Extract the (x, y) coordinate from the center of the cell holding the provided text.  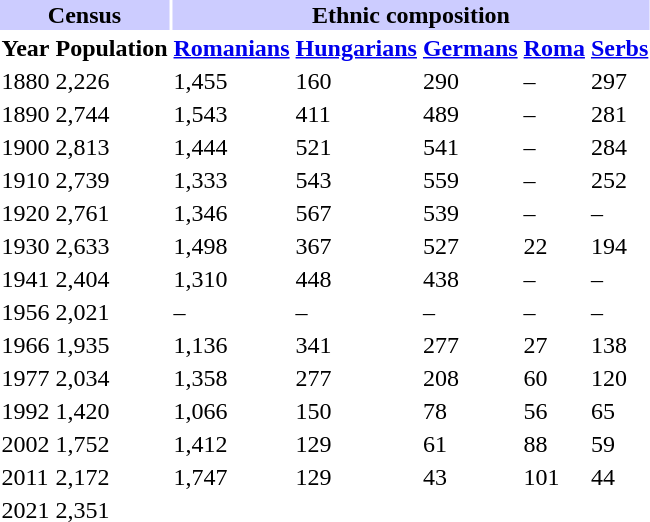
1992 (26, 411)
Census (84, 15)
1930 (26, 246)
1,412 (232, 444)
Germans (470, 48)
2,226 (112, 81)
281 (619, 114)
290 (470, 81)
160 (356, 81)
559 (470, 180)
448 (356, 279)
1,455 (232, 81)
61 (470, 444)
194 (619, 246)
1,066 (232, 411)
44 (619, 477)
567 (356, 213)
341 (356, 345)
1,752 (112, 444)
2002 (26, 444)
2,172 (112, 477)
65 (619, 411)
150 (356, 411)
60 (554, 378)
208 (470, 378)
2,744 (112, 114)
1,444 (232, 147)
411 (356, 114)
88 (554, 444)
1,420 (112, 411)
1920 (26, 213)
539 (470, 213)
Romanians (232, 48)
27 (554, 345)
284 (619, 147)
367 (356, 246)
Ethnic composition (411, 15)
59 (619, 444)
1,136 (232, 345)
1,346 (232, 213)
1900 (26, 147)
1,310 (232, 279)
1,543 (232, 114)
297 (619, 81)
2,404 (112, 279)
78 (470, 411)
1890 (26, 114)
Serbs (619, 48)
2011 (26, 477)
2,761 (112, 213)
541 (470, 147)
438 (470, 279)
Year (26, 48)
1977 (26, 378)
Hungarians (356, 48)
Roma (554, 48)
138 (619, 345)
543 (356, 180)
2,633 (112, 246)
1,747 (232, 477)
1956 (26, 312)
1941 (26, 279)
527 (470, 246)
489 (470, 114)
2,034 (112, 378)
1,358 (232, 378)
43 (470, 477)
252 (619, 180)
2,739 (112, 180)
1910 (26, 180)
101 (554, 477)
2,021 (112, 312)
2,813 (112, 147)
22 (554, 246)
1,935 (112, 345)
1966 (26, 345)
120 (619, 378)
1,498 (232, 246)
Population (112, 48)
56 (554, 411)
521 (356, 147)
1880 (26, 81)
1,333 (232, 180)
